From the cell containing the given text, extract its center point as (x, y) coordinate. 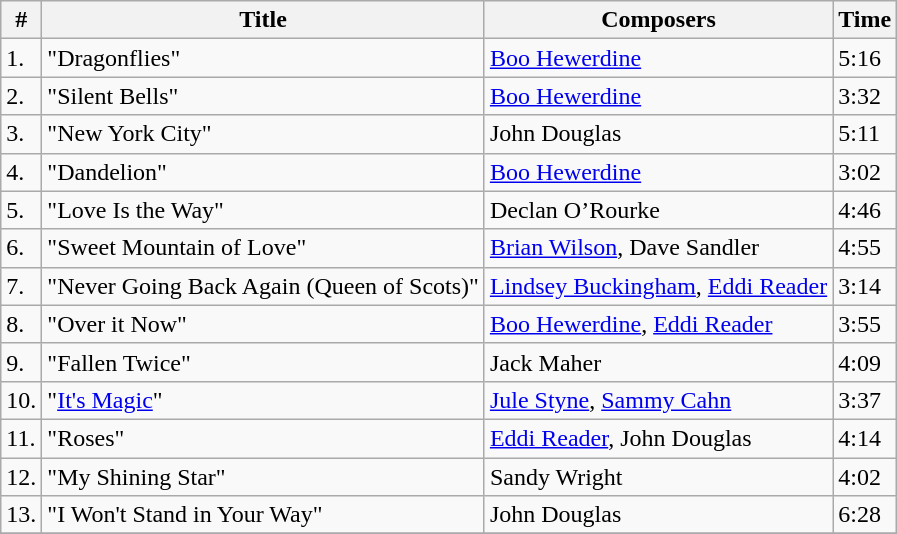
5:11 (865, 134)
Jule Styne, Sammy Cahn (658, 400)
Title (264, 20)
"Never Going Back Again (Queen of Scots)" (264, 286)
"Dragonflies" (264, 58)
3:32 (865, 96)
"Love Is the Way" (264, 210)
Eddi Reader, John Douglas (658, 438)
"Dandelion" (264, 172)
"It's Magic" (264, 400)
5. (22, 210)
4:55 (865, 248)
6. (22, 248)
8. (22, 324)
4:46 (865, 210)
13. (22, 515)
4:09 (865, 362)
"Fallen Twice" (264, 362)
Brian Wilson, Dave Sandler (658, 248)
3. (22, 134)
# (22, 20)
12. (22, 477)
"Over it Now" (264, 324)
Lindsey Buckingham, Eddi Reader (658, 286)
3:37 (865, 400)
Composers (658, 20)
Jack Maher (658, 362)
9. (22, 362)
11. (22, 438)
"New York City" (264, 134)
5:16 (865, 58)
6:28 (865, 515)
3:14 (865, 286)
10. (22, 400)
4:02 (865, 477)
"Silent Bells" (264, 96)
"My Shining Star" (264, 477)
Declan O’Rourke (658, 210)
7. (22, 286)
2. (22, 96)
"Roses" (264, 438)
Boo Hewerdine, Eddi Reader (658, 324)
"I Won't Stand in Your Way" (264, 515)
3:55 (865, 324)
4:14 (865, 438)
1. (22, 58)
Sandy Wright (658, 477)
Time (865, 20)
"Sweet Mountain of Love" (264, 248)
4. (22, 172)
3:02 (865, 172)
